Extract the [X, Y] coordinate from the center of the cell holding the provided text.  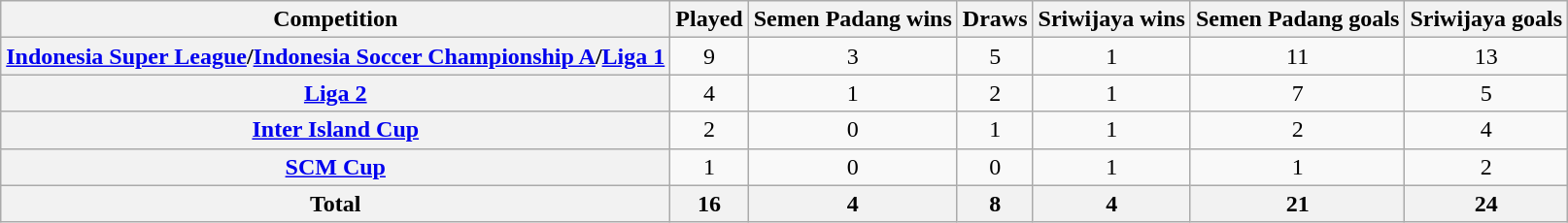
Semen Padang goals [1297, 19]
11 [1297, 56]
Sriwijaya goals [1486, 19]
Played [709, 19]
7 [1297, 93]
16 [709, 204]
Indonesia Super League/Indonesia Soccer Championship A/Liga 1 [336, 56]
3 [853, 56]
Semen Padang wins [853, 19]
SCM Cup [336, 167]
9 [709, 56]
Competition [336, 19]
8 [995, 204]
13 [1486, 56]
21 [1297, 204]
Draws [995, 19]
24 [1486, 204]
Liga 2 [336, 93]
Sriwijaya wins [1111, 19]
Inter Island Cup [336, 130]
Total [336, 204]
